Search for the cell housing the specified text and yield its [x, y] center coordinate. 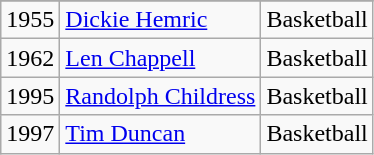
1995 [30, 96]
1955 [30, 20]
Len Chappell [160, 58]
Tim Duncan [160, 134]
1997 [30, 134]
Dickie Hemric [160, 20]
1962 [30, 58]
Randolph Childress [160, 96]
